For the text-containing cell, return its midpoint in [X, Y] coordinate format. 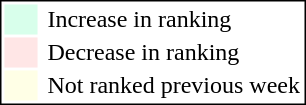
Increase in ranking [174, 19]
Not ranked previous week [174, 85]
Decrease in ranking [174, 53]
